Return [x, y] of the center of cell containing provided text 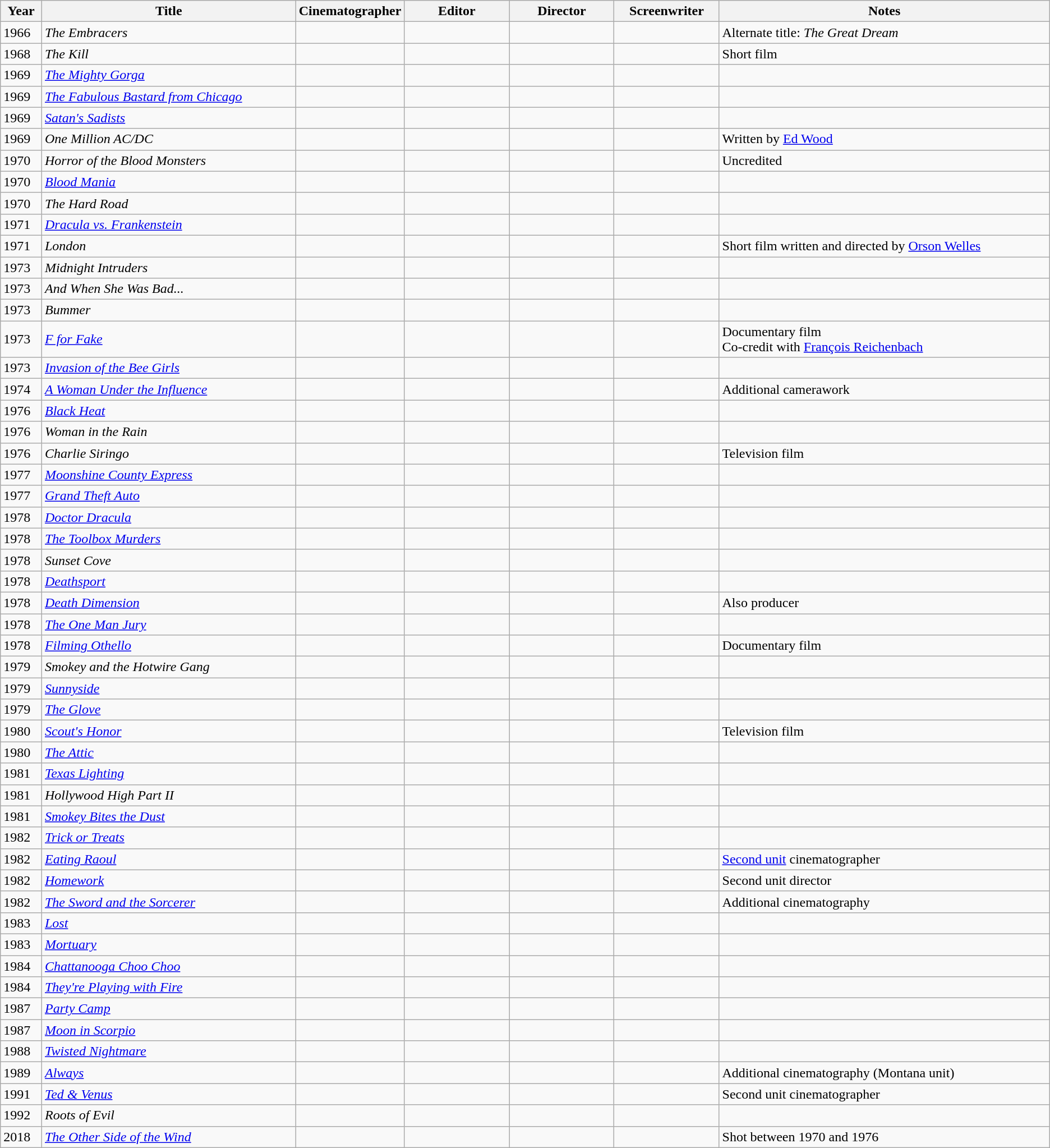
The Other Side of the Wind [168, 1137]
Eating Raoul [168, 859]
The Toolbox Murders [168, 539]
Mortuary [168, 944]
A Woman Under the Influence [168, 389]
1992 [21, 1115]
Additional cinematography [884, 902]
Editor [457, 11]
Moon in Scorpio [168, 1030]
Lost [168, 923]
The Fabulous Bastard from Chicago [168, 97]
The Sword and the Sorcerer [168, 902]
Filming Othello [168, 646]
1988 [21, 1051]
1966 [21, 33]
Hollywood High Part II [168, 795]
1974 [21, 389]
Director [562, 11]
One Million AC/DC [168, 139]
Trick or Treats [168, 838]
Grand Theft Auto [168, 496]
1968 [21, 54]
Documentary filmCo-credit with François Reichenbach [884, 339]
Screenwriter [666, 11]
Title [168, 11]
Satan's Sadists [168, 118]
Roots of Evil [168, 1115]
Invasion of the Bee Girls [168, 368]
Horror of the Blood Monsters [168, 160]
Written by Ed Wood [884, 139]
Black Heat [168, 411]
Sunnyside [168, 688]
Woman in the Rain [168, 432]
Scout's Honor [168, 731]
Texas Lighting [168, 774]
Party Camp [168, 1009]
Blood Mania [168, 182]
The Attic [168, 752]
London [168, 246]
Ted & Venus [168, 1094]
Uncredited [884, 160]
Documentary film [884, 646]
Dracula vs. Frankenstein [168, 224]
Also producer [884, 603]
The Kill [168, 54]
Smokey Bites the Dust [168, 816]
2018 [21, 1137]
Additional cinematography (Montana unit) [884, 1073]
The Mighty Gorga [168, 75]
Deathsport [168, 581]
Alternate title: The Great Dream [884, 33]
Death Dimension [168, 603]
The Embracers [168, 33]
They're Playing with Fire [168, 988]
Bummer [168, 310]
Always [168, 1073]
F for Fake [168, 339]
Smokey and the Hotwire Gang [168, 667]
1989 [21, 1073]
1991 [21, 1094]
Short film [884, 54]
Twisted Nightmare [168, 1051]
Cinematographer [350, 11]
Year [21, 11]
Notes [884, 11]
Short film written and directed by Orson Welles [884, 246]
Doctor Dracula [168, 517]
Sunset Cove [168, 560]
Midnight Intruders [168, 268]
Homework [168, 880]
And When She Was Bad... [168, 289]
The Glove [168, 710]
Second unit director [884, 880]
Charlie Siringo [168, 453]
Shot between 1970 and 1976 [884, 1137]
The Hard Road [168, 203]
Chattanooga Choo Choo [168, 966]
Moonshine County Express [168, 475]
Additional camerawork [884, 389]
The One Man Jury [168, 624]
